Provide the (x, y) coordinate of the cell's center where the given text is located.  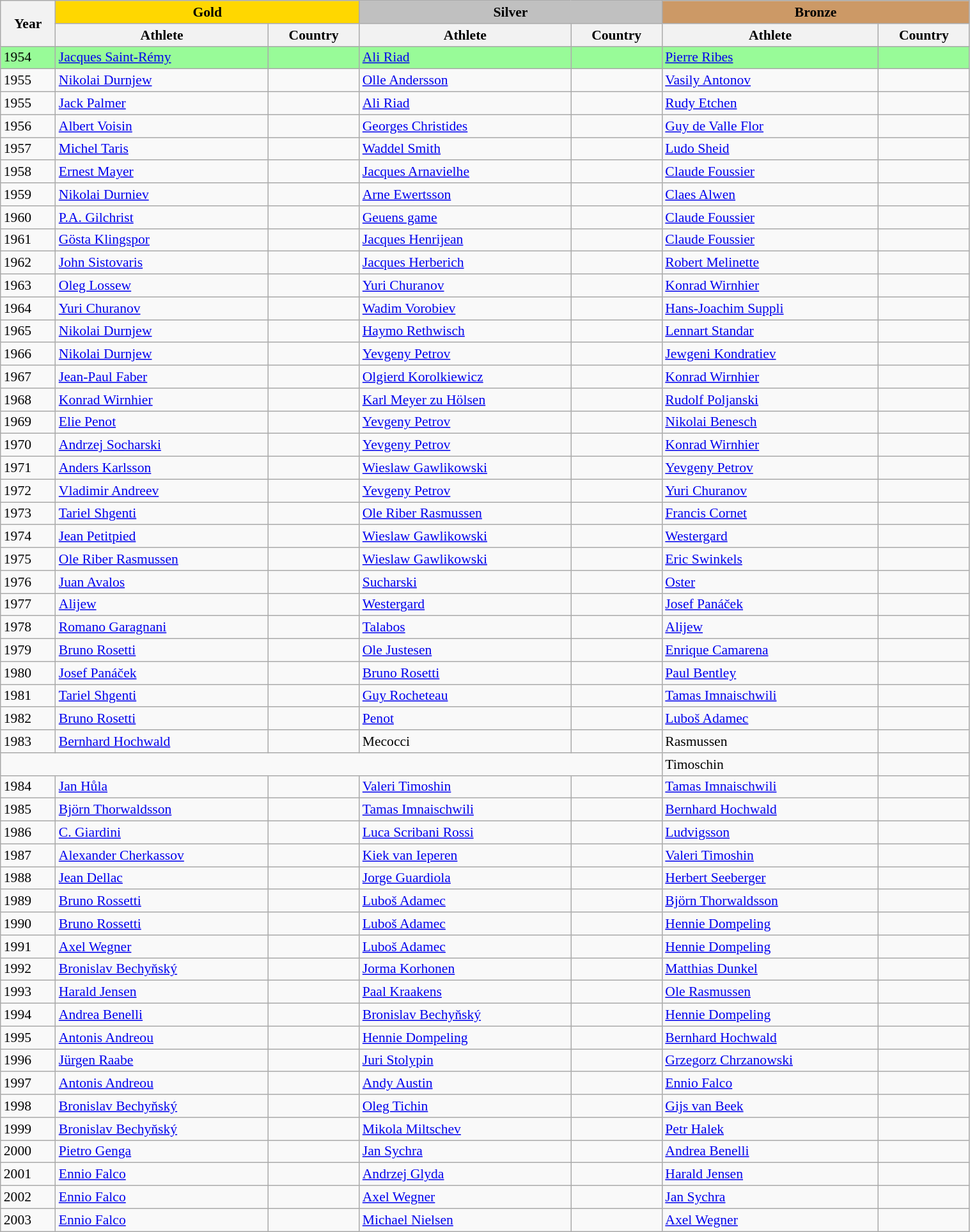
Rudy Etchen (770, 104)
1972 (28, 491)
1959 (28, 194)
1968 (28, 400)
1954 (28, 58)
Waddel Smith (465, 149)
1965 (28, 331)
Ole Justesen (465, 651)
Paal Kraakens (465, 992)
1992 (28, 969)
1982 (28, 719)
Ernest Mayer (162, 172)
1962 (28, 263)
Andrzej Glyda (465, 1174)
1975 (28, 559)
Michel Taris (162, 149)
Jan Hůla (162, 787)
Ludvigsson (770, 833)
Elie Penot (162, 422)
Herbert Seeberger (770, 878)
1967 (28, 377)
Mecocci (465, 741)
Juan Avalos (162, 582)
1966 (28, 354)
Rasmussen (770, 741)
1993 (28, 992)
Olle Andersson (465, 81)
Penot (465, 719)
Andrzej Socharski (162, 445)
Albert Voisin (162, 126)
Olgierd Korolkiewicz (465, 377)
Jorge Guardiola (465, 878)
Jacques Herberich (465, 263)
Gijs van Beek (770, 1106)
1978 (28, 628)
Juri Stolypin (465, 1061)
1964 (28, 308)
1999 (28, 1129)
1989 (28, 901)
1995 (28, 1038)
Vladimir Andreev (162, 491)
Ludo Sheid (770, 149)
Oleg Lossew (162, 286)
Matthias Dunkel (770, 969)
1998 (28, 1106)
1988 (28, 878)
Nikolai Benesch (770, 422)
Jack Palmer (162, 104)
2001 (28, 1174)
Talabos (465, 628)
Eric Swinkels (770, 559)
1991 (28, 947)
1979 (28, 651)
Francis Cornet (770, 514)
1974 (28, 537)
Jürgen Raabe (162, 1061)
Guy Rocheteau (465, 696)
Jacques Saint-Rémy (162, 58)
1981 (28, 696)
C. Giardini (162, 833)
2002 (28, 1197)
1994 (28, 1015)
2000 (28, 1151)
Wadim Vorobiev (465, 308)
1969 (28, 422)
Ole Rasmussen (770, 992)
1956 (28, 126)
1957 (28, 149)
Oleg Tichin (465, 1106)
Sucharski (465, 582)
Vasily Antonov (770, 81)
Michael Nielsen (465, 1220)
Pietro Genga (162, 1151)
Bronze (816, 12)
Guy de Valle Flor (770, 126)
Jorma Korhonen (465, 969)
1961 (28, 240)
1983 (28, 741)
1997 (28, 1084)
John Sistovaris (162, 263)
Hans-Joachim Suppli (770, 308)
1970 (28, 445)
Robert Melinette (770, 263)
Mikola Miltschev (465, 1129)
1977 (28, 604)
1976 (28, 582)
Georges Christides (465, 126)
1963 (28, 286)
Pierre Ribes (770, 58)
1960 (28, 217)
1971 (28, 468)
Jewgeni Kondratiev (770, 354)
P.A. Gilchrist (162, 217)
1987 (28, 855)
Enrique Camarena (770, 651)
Year (28, 23)
1990 (28, 924)
Romano Garagnani (162, 628)
Anders Karlsson (162, 468)
1996 (28, 1061)
Petr Halek (770, 1129)
Gösta Klingspor (162, 240)
1973 (28, 514)
1985 (28, 810)
2003 (28, 1220)
Timoschin (770, 764)
Lennart Standar (770, 331)
Jean Dellac (162, 878)
Gold (207, 12)
Alexander Cherkassov (162, 855)
Paul Bentley (770, 673)
Jacques Henrijean (465, 240)
1984 (28, 787)
Nikolai Durniev (162, 194)
Jean-Paul Faber (162, 377)
Arne Ewertsson (465, 194)
Rudolf Poljanski (770, 400)
Silver (511, 12)
1986 (28, 833)
Haymo Rethwisch (465, 331)
Kiek van Ieperen (465, 855)
Geuens game (465, 217)
Oster (770, 582)
Jean Petitpied (162, 537)
1980 (28, 673)
1958 (28, 172)
Luca Scribani Rossi (465, 833)
Claes Alwen (770, 194)
Jacques Arnavielhe (465, 172)
Grzegorz Chrzanowski (770, 1061)
Karl Meyer zu Hölsen (465, 400)
Andy Austin (465, 1084)
